Provide the (X, Y) coordinate of the cell's center where the given text is located.  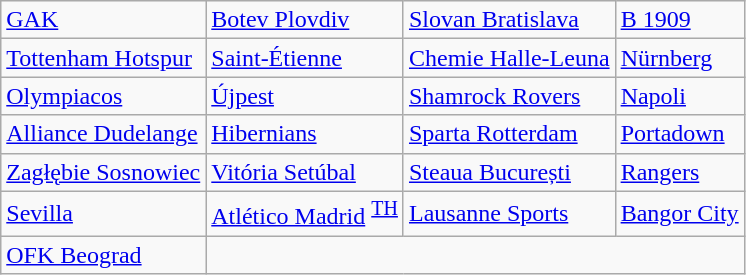
Bangor City (680, 214)
GAK (104, 20)
B 1909 (680, 20)
Tottenham Hotspur (104, 58)
Botev Plovdiv (305, 20)
Vitória Setúbal (305, 172)
Portadown (680, 134)
Sparta Rotterdam (509, 134)
Steaua București (509, 172)
Atlético Madrid TH (305, 214)
Sevilla (104, 214)
Chemie Halle-Leuna (509, 58)
Hibernians (305, 134)
Zagłębie Sosnowiec (104, 172)
Shamrock Rovers (509, 96)
OFK Beograd (104, 255)
Saint-Étienne (305, 58)
Olympiacos (104, 96)
Nürnberg (680, 58)
Alliance Dudelange (104, 134)
Slovan Bratislava (509, 20)
Lausanne Sports (509, 214)
Napoli (680, 96)
Rangers (680, 172)
Újpest (305, 96)
